Extract the (X, Y) coordinate from the center of the cell holding the provided text.  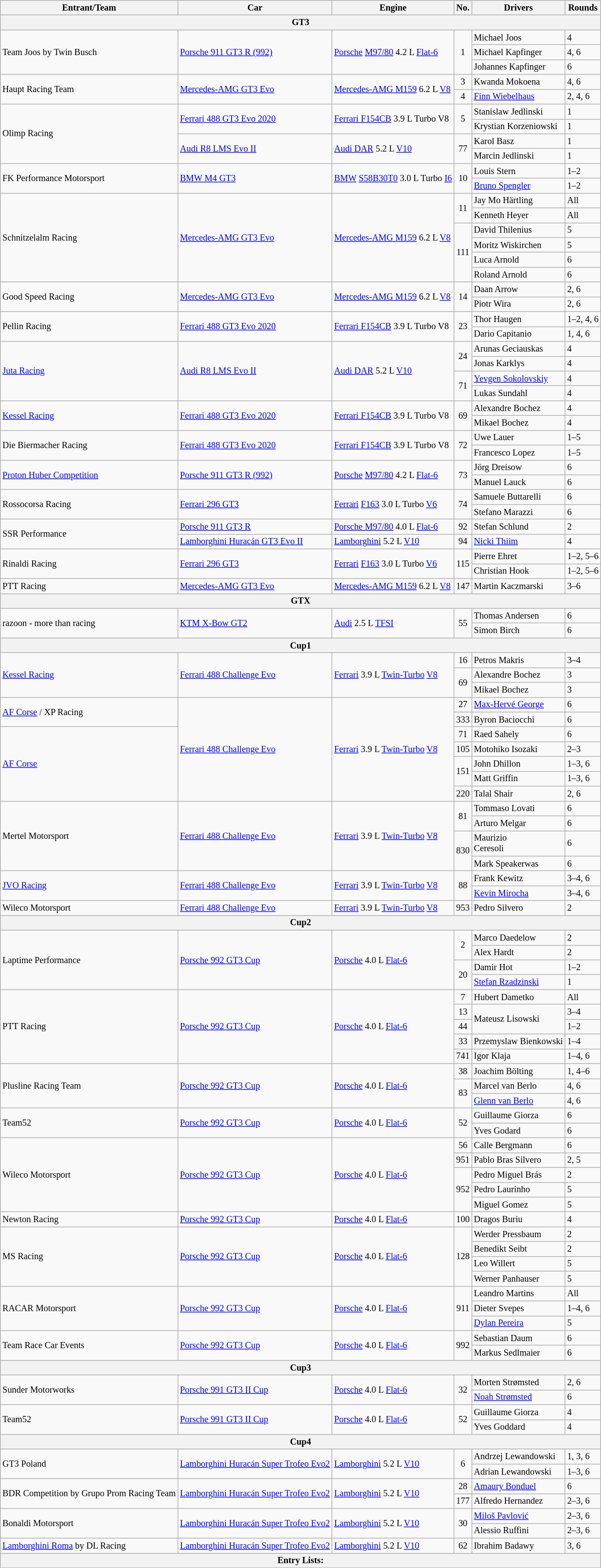
Jay Mo Härtling (518, 200)
Miguel Gomez (518, 1205)
Schnitzelalm Racing (89, 237)
20 (463, 975)
Bruno Spengler (518, 185)
Proton Huber Competition (89, 475)
94 (463, 541)
Christian Hook (518, 571)
128 (463, 1257)
BMW S58B30T0 3.0 L Turbo I6 (393, 178)
Cup2 (301, 923)
2–3 (583, 749)
Marco Daedelow (518, 938)
Uwe Lauer (518, 437)
Porsche M97/80 4.0 L Flat-6 (393, 526)
Krystian Korzeniowski (518, 126)
10 (463, 178)
830 (463, 850)
951 (463, 1160)
Igor Klaja (518, 1056)
72 (463, 445)
151 (463, 771)
88 (463, 886)
Michael Kapfinger (518, 52)
No. (463, 7)
Raed Sahely (518, 734)
MaurizioCeresoli (518, 843)
Pedro Silvero (518, 908)
Rounds (583, 7)
Glenn van Berlo (518, 1101)
Mark Speakerwas (518, 864)
Sebastian Daum (518, 1338)
Good Speed Racing (89, 297)
83 (463, 1094)
MS Racing (89, 1257)
Cup3 (301, 1368)
Olimp Racing (89, 134)
Luca Arnold (518, 259)
Lukas Sundahl (518, 393)
3, 6 (583, 1546)
Marcel van Berlo (518, 1086)
333 (463, 719)
Ibrahim Badawy (518, 1546)
100 (463, 1219)
Entry Lists: (301, 1561)
Kevin Mirocha (518, 893)
Morten Strømsted (518, 1383)
Finn Wiebelhaus (518, 96)
Leo Willert (518, 1264)
111 (463, 252)
Dylan Pereira (518, 1323)
Entrant/Team (89, 7)
Lamborghini Huracán GT3 Evo II (255, 541)
Andrzej Lewandowski (518, 1457)
Amaury Bonduel (518, 1486)
27 (463, 704)
Rinaldi Racing (89, 564)
Motohiko Isozaki (518, 749)
Stefan Schlund (518, 526)
Nicki Thiim (518, 541)
GT3 Poland (89, 1464)
Max-Hervé George (518, 704)
Roland Arnold (518, 274)
Pablo Bras Silvero (518, 1160)
Werder Pressbaum (518, 1234)
953 (463, 908)
24 (463, 356)
Rossocorsa Racing (89, 504)
Yves Goddard (518, 1427)
Pellin Racing (89, 326)
Engine (393, 7)
AF Corse (89, 764)
GTX (301, 601)
73 (463, 475)
Joachim Bölting (518, 1071)
Adrian Lewandowski (518, 1472)
33 (463, 1042)
952 (463, 1190)
55 (463, 623)
Jörg Dreisow (518, 467)
Karol Basz (518, 141)
16 (463, 660)
Plusline Racing Team (89, 1086)
177 (463, 1501)
1, 4, 6 (583, 334)
Leandro Martins (518, 1294)
Yves Godard (518, 1131)
Michael Joos (518, 37)
BMW M4 GT3 (255, 178)
Cup1 (301, 645)
11 (463, 208)
John Dhillon (518, 764)
Tommaso Lovati (518, 808)
Arunas Geciauskas (518, 348)
Markus Sedlmaier (518, 1353)
KTM X-Bow GT2 (255, 623)
77 (463, 148)
Dragos Buriu (518, 1219)
741 (463, 1056)
Drivers (518, 7)
1, 3, 6 (583, 1457)
Alfredo Hernandez (518, 1501)
Samuele Buttarelli (518, 497)
Juta Racing (89, 371)
44 (463, 1027)
1, 4–6 (583, 1071)
92 (463, 526)
992 (463, 1346)
Przemyslaw Bienkowski (518, 1042)
Mateusz Lisowski (518, 1019)
Pedro Miguel Brás (518, 1175)
Stefan Rzadzinski (518, 982)
Alessio Ruffini (518, 1531)
Kenneth Heyer (518, 215)
Team Race Car Events (89, 1346)
23 (463, 326)
Petros Makris (518, 660)
Benedikt Seibt (518, 1249)
Bonaldi Motorsport (89, 1524)
14 (463, 297)
Damir Hot (518, 967)
Pedro Laurinho (518, 1190)
911 (463, 1309)
2, 4, 6 (583, 96)
Werner Panhauser (518, 1279)
SSR Performance (89, 534)
Louis Stern (518, 171)
Die Biermacher Racing (89, 445)
Hubert Dametko (518, 997)
105 (463, 749)
FK Performance Motorsport (89, 178)
Yevgen Sokolovskiy (518, 378)
30 (463, 1524)
Porsche 911 GT3 R (255, 526)
Car (255, 7)
Francesco Lopez (518, 452)
Martin Kaczmarski (518, 586)
74 (463, 504)
Haupt Racing Team (89, 89)
Noah Strømsted (518, 1397)
Thomas Andersen (518, 615)
Audi 2.5 L TFSI (393, 623)
Stefano Marazzi (518, 512)
RACAR Motorsport (89, 1309)
Newton Racing (89, 1219)
Dieter Svepes (518, 1308)
1–2, 4, 6 (583, 319)
Cup4 (301, 1442)
32 (463, 1390)
Alex Hardt (518, 953)
13 (463, 1012)
147 (463, 586)
38 (463, 1071)
Daan Arrow (518, 289)
Thor Haugen (518, 319)
Arturo Melgar (518, 823)
Byron Baciocchi (518, 719)
Team Joos by Twin Busch (89, 52)
Jonas Karklys (518, 363)
Kwanda Mokoena (518, 82)
Calle Bergmann (518, 1145)
Johannes Kapfinger (518, 67)
Miloš Pavlović (518, 1516)
Moritz Wiskirchen (518, 245)
GT3 (301, 22)
Talal Shair (518, 793)
28 (463, 1486)
7 (463, 997)
2, 5 (583, 1160)
56 (463, 1145)
62 (463, 1546)
Marcin Jedlinski (518, 156)
115 (463, 564)
1–4 (583, 1042)
BDR Competition by Grupo Prom Racing Team (89, 1494)
Frank Kewitz (518, 878)
Piotr Wira (518, 304)
Lamborghini Roma by DL Racing (89, 1546)
Laptime Performance (89, 960)
220 (463, 793)
David Thilenius (518, 230)
JVO Racing (89, 886)
Sunder Motorworks (89, 1390)
Dario Capitanio (518, 334)
AF Corse / XP Racing (89, 712)
Stanislaw Jedlinski (518, 111)
Matt Griffin (518, 778)
razoon - more than racing (89, 623)
Pierre Ehret (518, 556)
3–6 (583, 586)
Manuel Lauck (518, 482)
81 (463, 816)
Mertel Motorsport (89, 836)
Simon Birch (518, 630)
